From the cell containing the given text, extract its center point as (X, Y) coordinate. 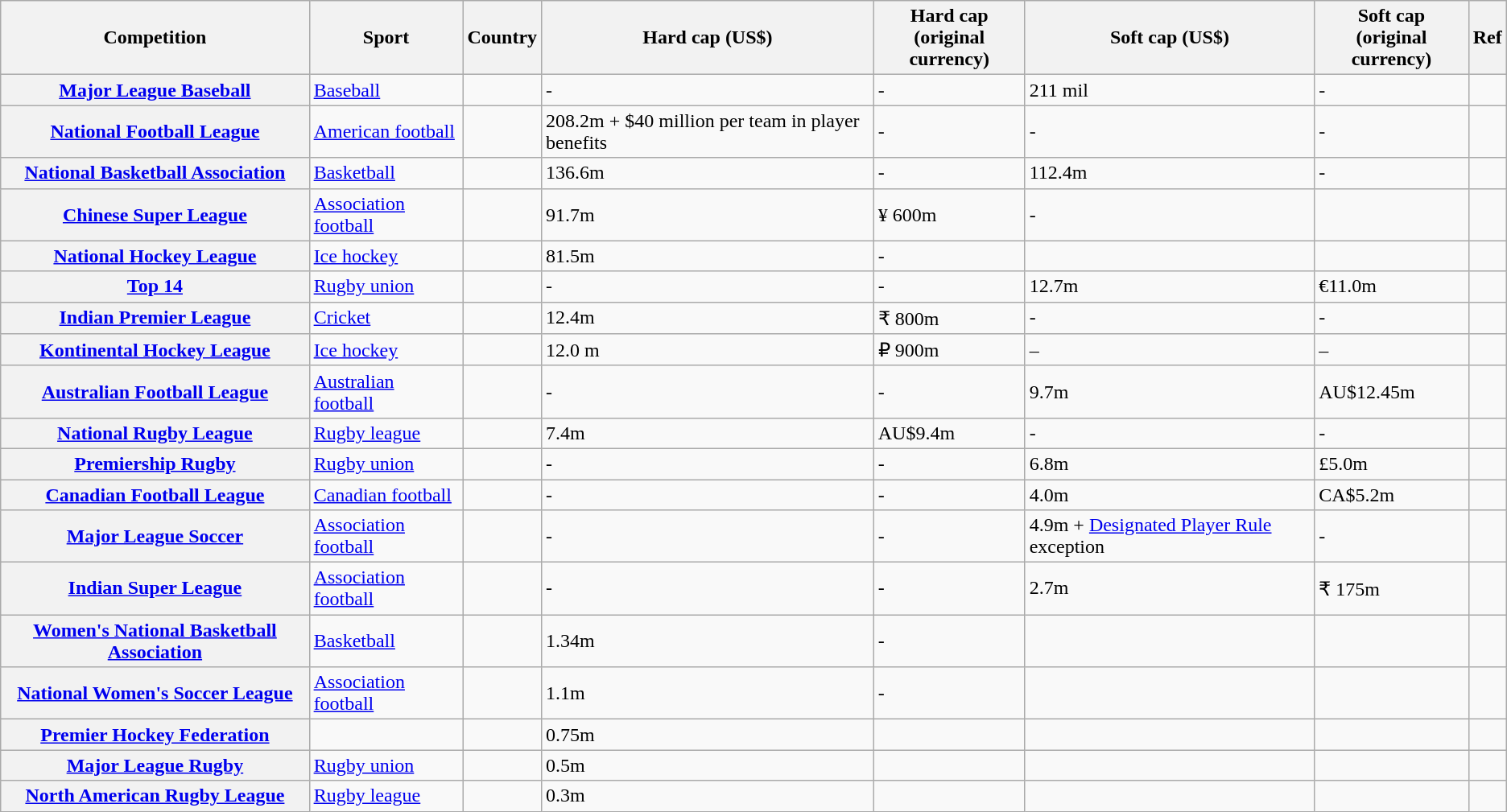
Cricket (386, 318)
0.75m (708, 735)
Baseball (386, 90)
Chinese Super League (155, 214)
Australian Football League (155, 391)
112.4m (1170, 173)
€11.0m (1391, 286)
6.8m (1170, 464)
North American Rugby League (155, 796)
Hard cap (US$) (708, 38)
12.0 m (708, 350)
CA$5.2m (1391, 495)
National Rugby League (155, 433)
Competition (155, 38)
₽ 900m (949, 350)
0.3m (708, 796)
2.7m (1170, 589)
Canadian Football League (155, 495)
Major League Baseball (155, 90)
National Football League (155, 132)
Soft cap (US$) (1170, 38)
National Women's Soccer League (155, 694)
Hard cap (original currency) (949, 38)
AU$12.45m (1391, 391)
9.7m (1170, 391)
Indian Super League (155, 589)
Sport (386, 38)
Premier Hockey Federation (155, 735)
136.6m (708, 173)
1.34m (708, 641)
0.5m (708, 765)
208.2m + $40 million per team in player benefits (708, 132)
Australian football (386, 391)
12.7m (1170, 286)
Canadian football (386, 495)
12.4m (708, 318)
Indian Premier League (155, 318)
National Hockey League (155, 256)
American football (386, 132)
£5.0m (1391, 464)
Major League Soccer (155, 536)
₹ 175m (1391, 589)
4.0m (1170, 495)
91.7m (708, 214)
81.5m (708, 256)
AU$9.4m (949, 433)
4.9m + Designated Player Rule exception (1170, 536)
Ref (1488, 38)
Major League Rugby (155, 765)
Women's National Basketball Association (155, 641)
Soft cap (original currency) (1391, 38)
National Basketball Association (155, 173)
1.1m (708, 694)
7.4m (708, 433)
Kontinental Hockey League (155, 350)
211 mil (1170, 90)
Top 14 (155, 286)
¥ 600m (949, 214)
Premiership Rugby (155, 464)
Country (502, 38)
₹ 800m (949, 318)
